Output the (x, y) coordinate of the center of the cell containing the given text.  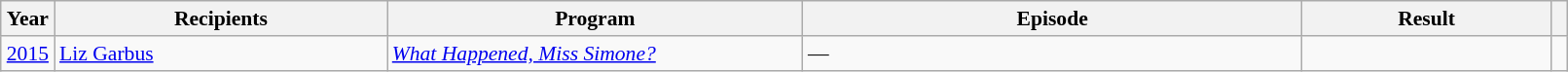
Episode (1053, 18)
2015 (27, 54)
What Happened, Miss Simone? (596, 54)
— (1053, 54)
Recipients (221, 18)
Liz Garbus (221, 54)
Result (1426, 18)
Year (27, 18)
Program (596, 18)
